Detect which cell encompasses the target text, then output its (x, y) center coordinate. 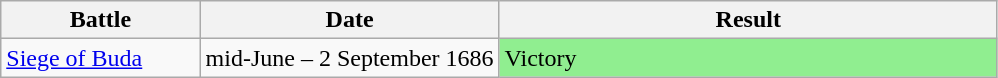
Siege of Buda (100, 58)
mid-June – 2 September 1686 (350, 58)
Result (748, 20)
Battle (100, 20)
Victory (748, 58)
Date (350, 20)
